Identify which cell holds the provided text, then report its (X, Y) central coordinate. 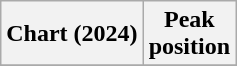
Chart (2024) (72, 34)
Peakposition (189, 34)
